Capture the cell that displays the provided text and extract its [X, Y] central coordinate. 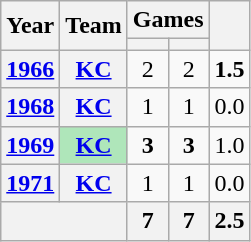
1968 [30, 107]
Year [30, 26]
1.5 [230, 69]
Team [94, 26]
1966 [30, 69]
1971 [30, 183]
1969 [30, 145]
Games [168, 20]
2.5 [230, 221]
1.0 [230, 145]
